For the text-containing cell, return its midpoint in [X, Y] coordinate format. 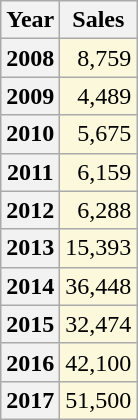
4,489 [98, 96]
6,288 [98, 210]
2011 [30, 172]
2013 [30, 248]
2010 [30, 134]
5,675 [98, 134]
6,159 [98, 172]
8,759 [98, 58]
Year [30, 20]
2014 [30, 286]
Sales [98, 20]
2017 [30, 400]
42,100 [98, 362]
2008 [30, 58]
2012 [30, 210]
36,448 [98, 286]
2016 [30, 362]
15,393 [98, 248]
32,474 [98, 324]
51,500 [98, 400]
2015 [30, 324]
2009 [30, 96]
